Determine the (x, y) coordinate at the center of the cell enclosing the given text.  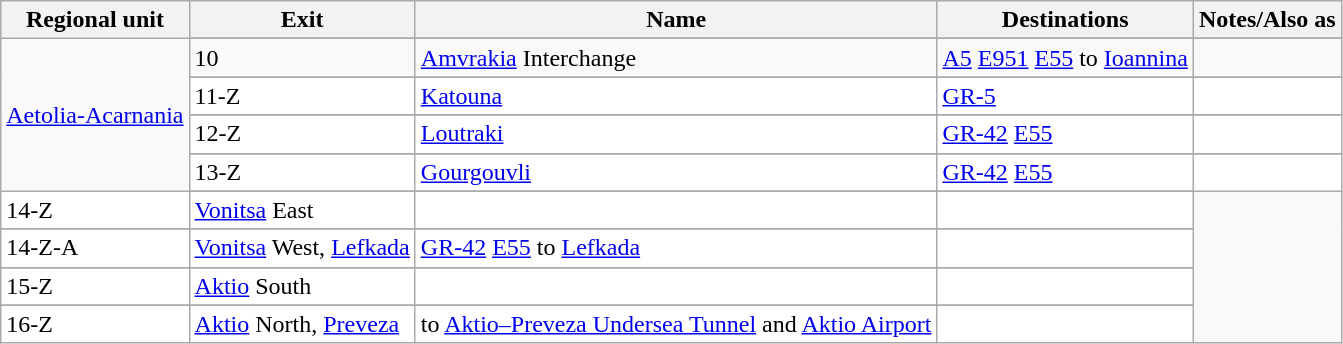
to Aktio–Preveza Undersea Tunnel and Aktio Airport (676, 324)
15-Z (95, 286)
Vonitsa East (302, 210)
10 (302, 58)
Amvrakia Interchange (676, 58)
12-Z (302, 134)
16-Z (95, 324)
Aetolia-Acarnania (95, 115)
Destinations (1065, 20)
13-Z (302, 172)
GR-5 (1065, 96)
Regional unit (95, 20)
11-Z (302, 96)
Vonitsa West, Lefkada (302, 248)
Katouna (676, 96)
Gourgouvli (676, 172)
Exit (302, 20)
14-Z (95, 210)
Loutraki (676, 134)
Name (676, 20)
Notes/Also as (1267, 20)
Aktio South (302, 286)
Aktio North, Preveza (302, 324)
GR-42 E55 to Lefkada (676, 248)
A5 E951 E55 to Ioannina (1065, 58)
14-Z-A (95, 248)
